Find where the given text appears and provide that cell's center as [x, y] coordinate. 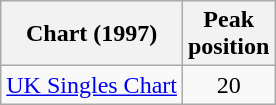
20 [228, 85]
Peakposition [228, 34]
Chart (1997) [92, 34]
UK Singles Chart [92, 85]
